Provide the (x, y) coordinate of the cell's center where the given text is located.  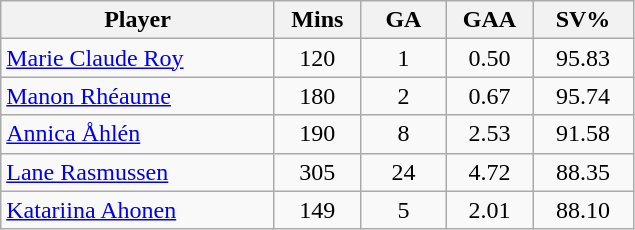
1 (403, 58)
305 (317, 172)
24 (403, 172)
5 (403, 210)
190 (317, 134)
GAA (489, 20)
95.83 (582, 58)
95.74 (582, 96)
SV% (582, 20)
Marie Claude Roy (138, 58)
Katariina Ahonen (138, 210)
120 (317, 58)
Annica Åhlén (138, 134)
Player (138, 20)
Manon Rhéaume (138, 96)
2 (403, 96)
Mins (317, 20)
0.50 (489, 58)
88.35 (582, 172)
180 (317, 96)
2.01 (489, 210)
88.10 (582, 210)
GA (403, 20)
Lane Rasmussen (138, 172)
149 (317, 210)
91.58 (582, 134)
2.53 (489, 134)
4.72 (489, 172)
8 (403, 134)
0.67 (489, 96)
